Extract the [X, Y] coordinate from the center of the cell holding the provided text.  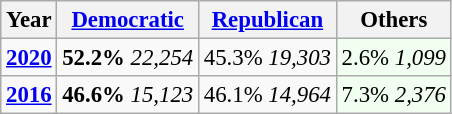
Republican [267, 20]
Democratic [128, 20]
2016 [29, 95]
45.3% 19,303 [267, 58]
2.6% 1,099 [394, 58]
Year [29, 20]
46.6% 15,123 [128, 95]
46.1% 14,964 [267, 95]
52.2% 22,254 [128, 58]
7.3% 2,376 [394, 95]
2020 [29, 58]
Others [394, 20]
